Output the [x, y] coordinate of the center of the cell containing the given text.  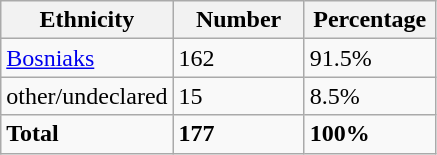
100% [370, 134]
Number [238, 20]
Total [87, 134]
15 [238, 96]
177 [238, 134]
91.5% [370, 58]
other/undeclared [87, 96]
8.5% [370, 96]
Ethnicity [87, 20]
162 [238, 58]
Bosniaks [87, 58]
Percentage [370, 20]
